Capture the cell that displays the provided text and extract its (x, y) central coordinate. 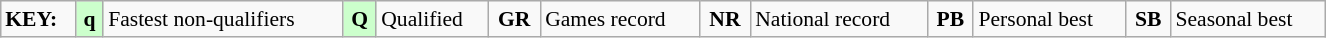
GR (514, 19)
Qualified (432, 19)
q (90, 19)
Fastest non-qualifiers (223, 19)
NR (725, 19)
Personal best (1049, 19)
Games record (620, 19)
SB (1148, 19)
Seasonal best (1248, 19)
PB (950, 19)
National record (838, 19)
KEY: (38, 19)
Q (360, 19)
